Pinpoint the cell where the given text exists, returning its (X, Y) midpoint coordinate. 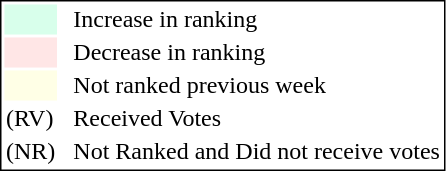
Not Ranked and Did not receive votes (257, 151)
(NR) (30, 151)
Received Votes (257, 119)
(RV) (30, 119)
Increase in ranking (257, 19)
Decrease in ranking (257, 53)
Not ranked previous week (257, 85)
